Provide the [x, y] coordinate of the cell's center where the given text is located.  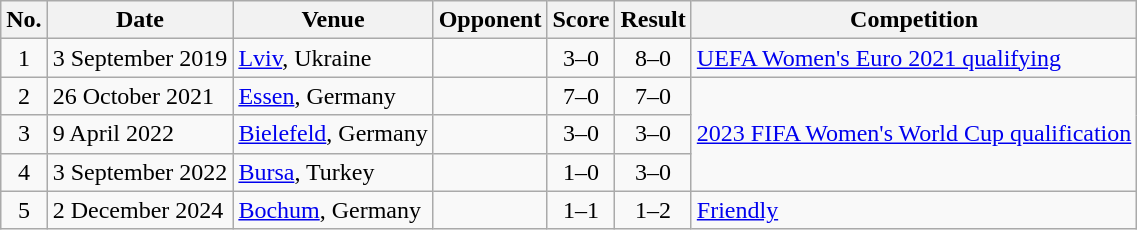
Competition [914, 20]
2023 FIFA Women's World Cup qualification [914, 134]
Essen, Germany [333, 96]
8–0 [653, 58]
Lviv, Ukraine [333, 58]
Venue [333, 20]
No. [24, 20]
1–0 [581, 172]
Bursa, Turkey [333, 172]
3 September 2022 [140, 172]
1 [24, 58]
Result [653, 20]
5 [24, 210]
26 October 2021 [140, 96]
1–2 [653, 210]
9 April 2022 [140, 134]
Score [581, 20]
Date [140, 20]
2 [24, 96]
Bielefeld, Germany [333, 134]
Opponent [490, 20]
1–1 [581, 210]
3 [24, 134]
2 December 2024 [140, 210]
4 [24, 172]
Friendly [914, 210]
UEFA Women's Euro 2021 qualifying [914, 58]
3 September 2019 [140, 58]
Bochum, Germany [333, 210]
